Identify which cell holds the provided text, then report its (X, Y) central coordinate. 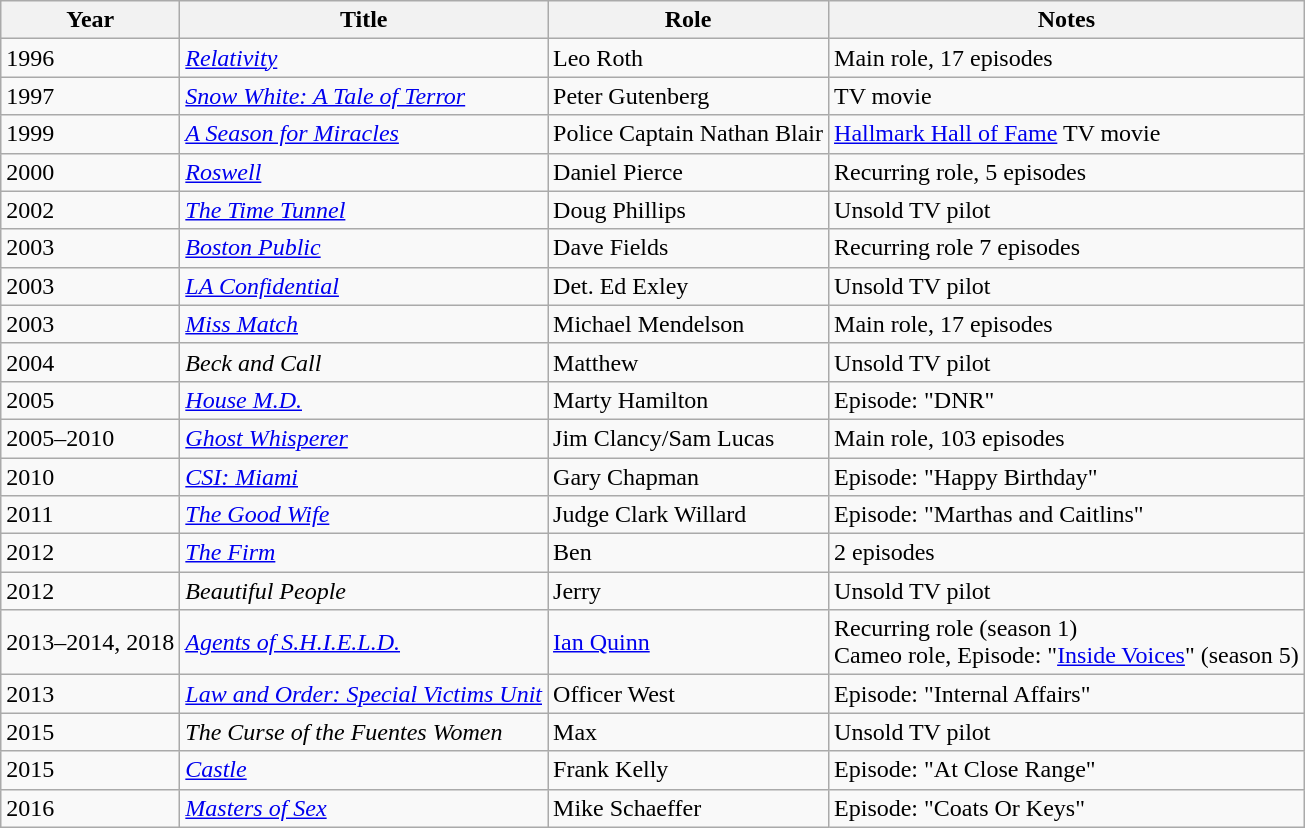
The Curse of the Fuentes Women (364, 732)
2005 (90, 400)
House M.D. (364, 400)
Episode: "Happy Birthday" (1067, 477)
Episode: "Marthas and Caitlins" (1067, 515)
Miss Match (364, 324)
Recurring role 7 episodes (1067, 248)
Boston Public (364, 248)
2016 (90, 808)
Frank Kelly (688, 770)
Recurring role (season 1)Cameo role, Episode: "Inside Voices" (season 5) (1067, 642)
2002 (90, 210)
Year (90, 20)
2 episodes (1067, 553)
Mike Schaeffer (688, 808)
Matthew (688, 362)
Leo Roth (688, 58)
Michael Mendelson (688, 324)
Peter Gutenberg (688, 96)
Agents of S.H.I.E.L.D. (364, 642)
Doug Phillips (688, 210)
Daniel Pierce (688, 172)
CSI: Miami (364, 477)
The Firm (364, 553)
A Season for Miracles (364, 134)
Ian Quinn (688, 642)
Police Captain Nathan Blair (688, 134)
Roswell (364, 172)
Role (688, 20)
LA Confidential (364, 286)
Castle (364, 770)
2000 (90, 172)
Notes (1067, 20)
Dave Fields (688, 248)
Ghost Whisperer (364, 438)
TV movie (1067, 96)
Snow White: A Tale of Terror (364, 96)
1996 (90, 58)
Officer West (688, 694)
Masters of Sex (364, 808)
Beck and Call (364, 362)
Hallmark Hall of Fame TV movie (1067, 134)
Law and Order: Special Victims Unit (364, 694)
Episode: "At Close Range" (1067, 770)
2013 (90, 694)
2010 (90, 477)
Judge Clark Willard (688, 515)
The Time Tunnel (364, 210)
Ben (688, 553)
Relativity (364, 58)
The Good Wife (364, 515)
Title (364, 20)
2004 (90, 362)
2005–2010 (90, 438)
Det. Ed Exley (688, 286)
2011 (90, 515)
Episode: "DNR" (1067, 400)
Jim Clancy/Sam Lucas (688, 438)
Episode: "Coats Or Keys" (1067, 808)
Jerry (688, 591)
1999 (90, 134)
Episode: "Internal Affairs" (1067, 694)
Recurring role, 5 episodes (1067, 172)
2013–2014, 2018 (90, 642)
1997 (90, 96)
Beautiful People (364, 591)
Max (688, 732)
Gary Chapman (688, 477)
Marty Hamilton (688, 400)
Main role, 103 episodes (1067, 438)
